Return (x, y) of the center of cell containing provided text 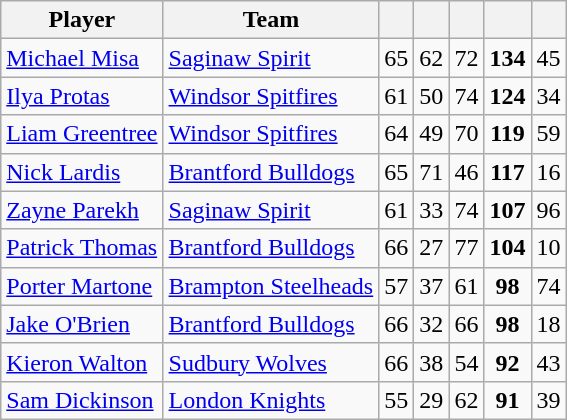
Nick Lardis (82, 172)
38 (432, 362)
117 (508, 172)
Brampton Steelheads (271, 286)
49 (432, 134)
Ilya Protas (82, 96)
Sudbury Wolves (271, 362)
33 (432, 210)
119 (508, 134)
70 (466, 134)
Team (271, 20)
Kieron Walton (82, 362)
59 (548, 134)
72 (466, 58)
Player (82, 20)
91 (508, 400)
55 (396, 400)
Sam Dickinson (82, 400)
92 (508, 362)
57 (396, 286)
96 (548, 210)
London Knights (271, 400)
Liam Greentree (82, 134)
107 (508, 210)
18 (548, 324)
45 (548, 58)
37 (432, 286)
134 (508, 58)
34 (548, 96)
77 (466, 248)
104 (508, 248)
Jake O'Brien (82, 324)
Michael Misa (82, 58)
Zayne Parekh (82, 210)
46 (466, 172)
27 (432, 248)
29 (432, 400)
Patrick Thomas (82, 248)
71 (432, 172)
39 (548, 400)
32 (432, 324)
64 (396, 134)
10 (548, 248)
16 (548, 172)
50 (432, 96)
43 (548, 362)
54 (466, 362)
124 (508, 96)
Porter Martone (82, 286)
